Search for the cell housing the specified text and yield its (x, y) center coordinate. 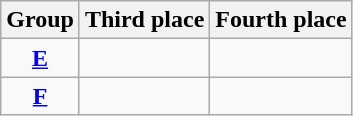
F (40, 96)
Fourth place (281, 20)
Group (40, 20)
Third place (144, 20)
E (40, 58)
